Capture the cell that displays the provided text and extract its (X, Y) central coordinate. 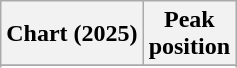
Peakposition (189, 34)
Chart (2025) (72, 34)
